Pinpoint the cell where the given text exists, returning its [x, y] midpoint coordinate. 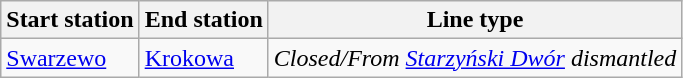
Line type [475, 20]
Swarzewo [70, 58]
Start station [70, 20]
Closed/From Starzyński Dwór dismantled [475, 58]
Krokowa [204, 58]
End station [204, 20]
